Scan for the cell matching the given text and deliver its (X, Y) coordinate at center. 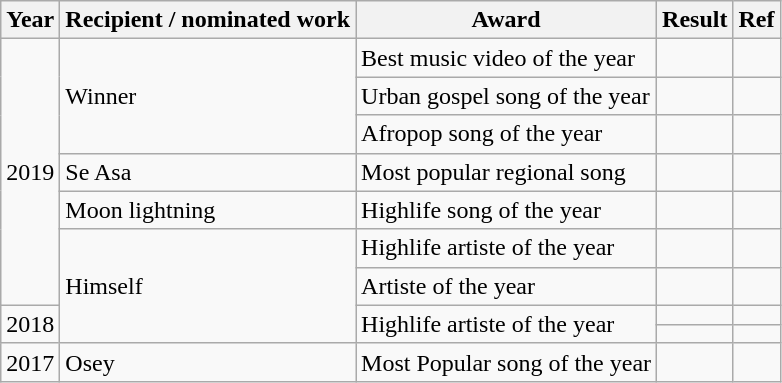
2017 (30, 362)
Winner (208, 96)
Osey (208, 362)
Most popular regional song (506, 172)
Ref (756, 20)
Most Popular song of the year (506, 362)
Best music video of the year (506, 58)
Highlife song of the year (506, 210)
Afropop song of the year (506, 134)
2018 (30, 324)
Moon lightning (208, 210)
2019 (30, 172)
Year (30, 20)
Award (506, 20)
Artiste of the year (506, 286)
Se Asa (208, 172)
Himself (208, 286)
Urban gospel song of the year (506, 96)
Recipient / nominated work (208, 20)
Result (695, 20)
